Locate the cell with the specified text and output its [x, y] center coordinate. 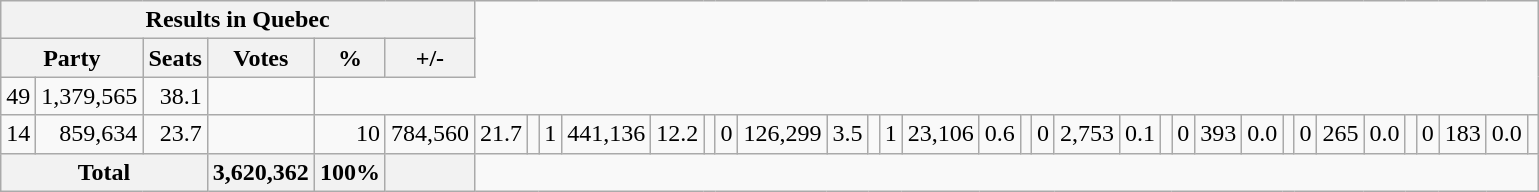
49 [18, 96]
265 [1340, 134]
859,634 [90, 134]
% [350, 58]
38.1 [175, 96]
0.1 [1140, 134]
Total [104, 172]
1,379,565 [90, 96]
23.7 [175, 134]
Party [72, 58]
0.6 [1000, 134]
3,620,362 [260, 172]
441,136 [606, 134]
Votes [260, 58]
14 [18, 134]
Seats [175, 58]
Results in Quebec [238, 20]
3.5 [848, 134]
12.2 [678, 134]
393 [1218, 134]
23,106 [940, 134]
126,299 [782, 134]
21.7 [500, 134]
183 [1462, 134]
100% [350, 172]
+/- [430, 58]
10 [350, 134]
2,753 [1086, 134]
784,560 [430, 134]
